Find where the given text appears and provide that cell's center as (X, Y) coordinate. 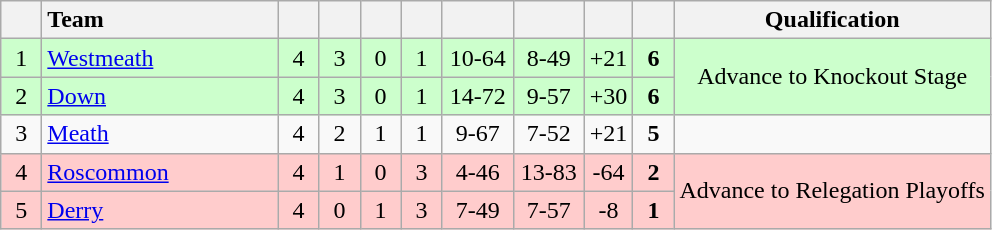
Team (160, 20)
13-83 (548, 172)
Advance to Relegation Playoffs (832, 191)
-64 (608, 172)
7-49 (478, 210)
7-52 (548, 134)
Roscommon (160, 172)
+30 (608, 96)
Down (160, 96)
Advance to Knockout Stage (832, 77)
-8 (608, 210)
Derry (160, 210)
10-64 (478, 58)
Meath (160, 134)
9-67 (478, 134)
9-57 (548, 96)
4-46 (478, 172)
14-72 (478, 96)
Qualification (832, 20)
Westmeath (160, 58)
8-49 (548, 58)
7-57 (548, 210)
